Provide the (x, y) coordinate of the cell's center where the given text is located.  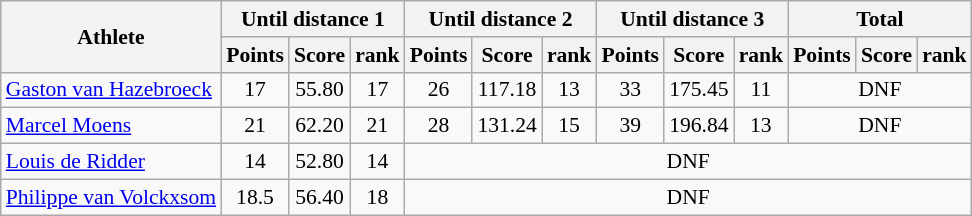
11 (762, 90)
39 (630, 126)
15 (570, 126)
18.5 (255, 197)
18 (378, 197)
Until distance 3 (692, 19)
117.18 (506, 90)
131.24 (506, 126)
196.84 (698, 126)
52.80 (320, 162)
175.45 (698, 90)
33 (630, 90)
55.80 (320, 90)
Until distance 1 (313, 19)
Marcel Moens (111, 126)
Total (880, 19)
56.40 (320, 197)
Philippe van Volckxsom (111, 197)
62.20 (320, 126)
Louis de Ridder (111, 162)
Gaston van Hazebroeck (111, 90)
26 (439, 90)
28 (439, 126)
Athlete (111, 36)
Until distance 2 (501, 19)
